Detect which cell encompasses the target text, then output its (X, Y) center coordinate. 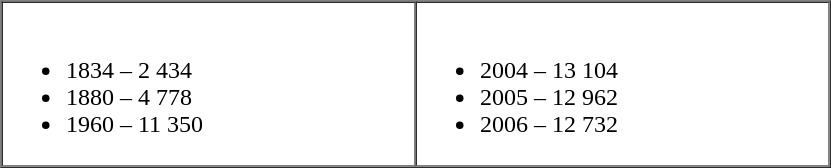
1834 – 2 4341880 – 4 7781960 – 11 350 (209, 84)
2004 – 13 1042005 – 12 9622006 – 12 732 (623, 84)
